Identify which cell holds the provided text, then report its (X, Y) central coordinate. 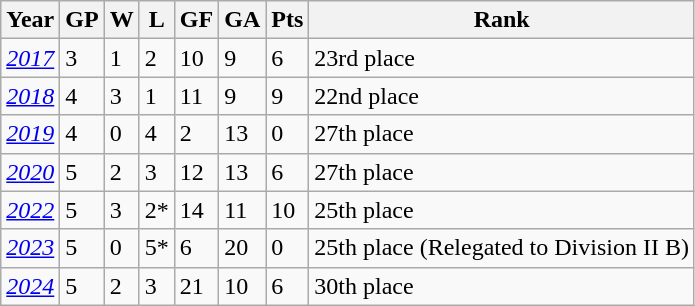
Year (30, 20)
2023 (30, 248)
L (156, 20)
25th place (Relegated to Division II B) (502, 248)
Rank (502, 20)
5* (156, 248)
W (122, 20)
30th place (502, 286)
23rd place (502, 58)
12 (196, 172)
GA (242, 20)
GF (196, 20)
GP (82, 20)
2019 (30, 134)
20 (242, 248)
2024 (30, 286)
2* (156, 210)
2022 (30, 210)
22nd place (502, 96)
21 (196, 286)
14 (196, 210)
2020 (30, 172)
2017 (30, 58)
Pts (288, 20)
25th place (502, 210)
2018 (30, 96)
